Scan for the cell matching the given text and deliver its (X, Y) coordinate at center. 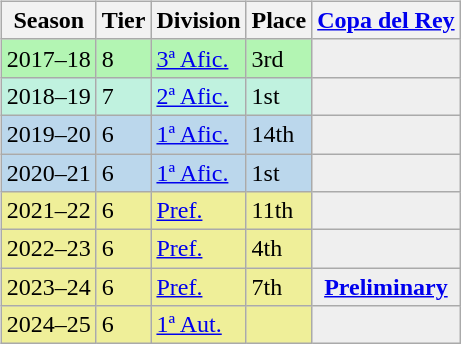
14th (279, 134)
2020–21 (48, 173)
Place (279, 20)
2021–22 (48, 211)
Preliminary (386, 287)
2019–20 (48, 134)
4th (279, 249)
3ª Afic. (198, 58)
2023–24 (48, 287)
3rd (279, 58)
11th (279, 211)
1ª Aut. (198, 325)
Division (198, 20)
7 (124, 96)
2024–25 (48, 325)
2ª Afic. (198, 96)
2017–18 (48, 58)
Season (48, 20)
8 (124, 58)
Tier (124, 20)
2022–23 (48, 249)
7th (279, 287)
Copa del Rey (386, 20)
2018–19 (48, 96)
